Return the (x, y) coordinate for the center point of the cell that contains the specified text.  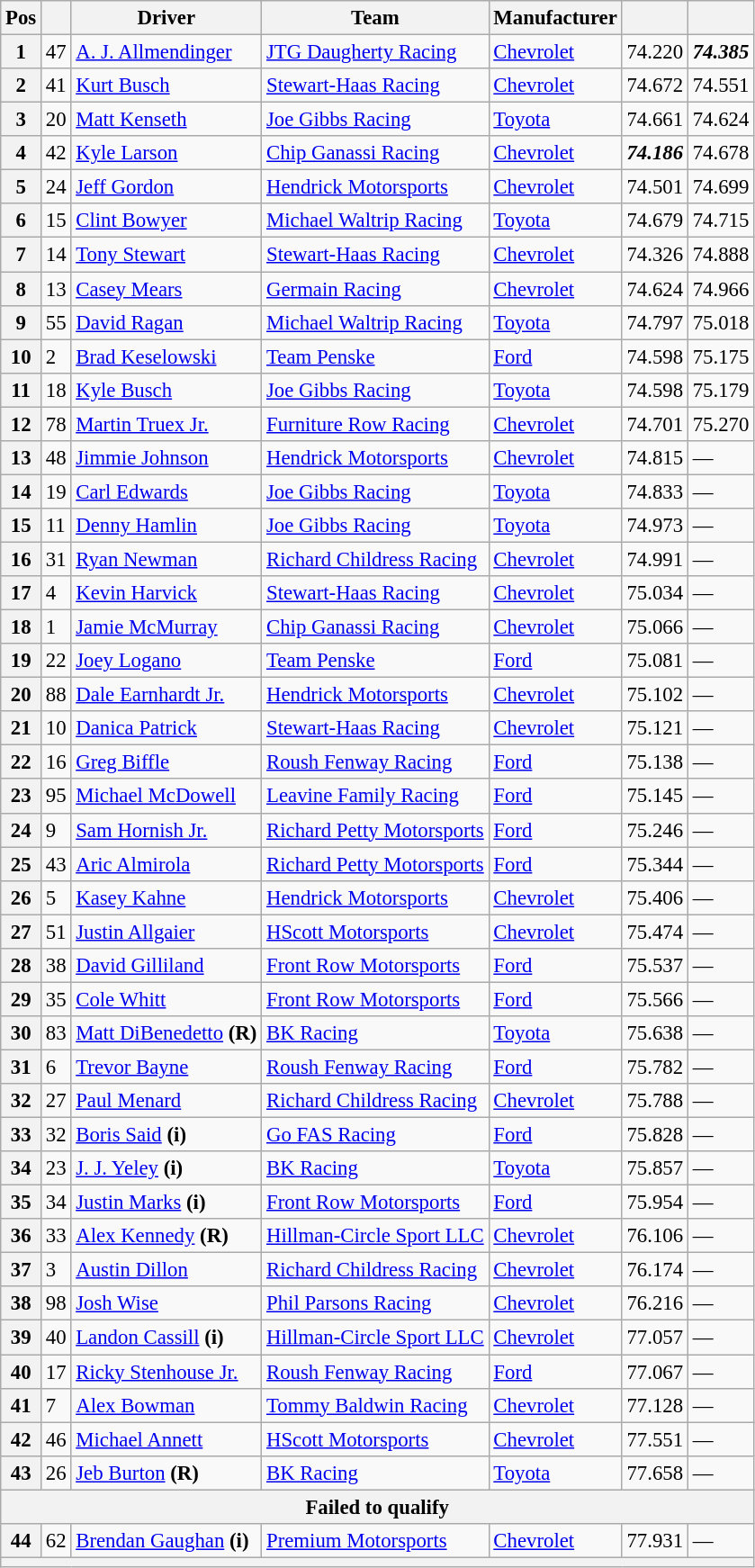
Michael McDowell (166, 797)
75.406 (655, 897)
75.018 (720, 322)
Matt DiBenedetto (R) (166, 1033)
74.815 (655, 458)
28 (22, 966)
75.121 (655, 728)
74.678 (720, 153)
77.658 (655, 1473)
Justin Allgaier (166, 932)
48 (56, 458)
Leavine Family Racing (375, 797)
Kyle Busch (166, 390)
Furniture Row Racing (375, 424)
30 (22, 1033)
74.833 (655, 491)
Germain Racing (375, 289)
25 (22, 864)
Kyle Larson (166, 153)
77.128 (655, 1405)
Jimmie Johnson (166, 458)
Carl Edwards (166, 491)
Failed to qualify (378, 1507)
75.828 (655, 1135)
Driver (166, 18)
74.797 (655, 322)
62 (56, 1541)
75.102 (655, 695)
75.782 (655, 1067)
Ricky Stenhouse Jr. (166, 1372)
Justin Marks (i) (166, 1203)
Landon Cassill (i) (166, 1338)
Kevin Harvick (166, 593)
David Ragan (166, 322)
Jamie McMurray (166, 627)
Team (375, 18)
74.220 (655, 52)
75.179 (720, 390)
74.661 (655, 120)
JTG Daugherty Racing (375, 52)
David Gilliland (166, 966)
Boris Said (i) (166, 1135)
74.973 (655, 526)
21 (22, 728)
Denny Hamlin (166, 526)
75.246 (655, 830)
75.474 (655, 932)
Josh Wise (166, 1304)
47 (56, 52)
46 (56, 1439)
74.991 (655, 559)
Jeb Burton (R) (166, 1473)
77.551 (655, 1439)
74.186 (655, 153)
8 (22, 289)
55 (56, 322)
Manufacturer (555, 18)
12 (22, 424)
Trevor Bayne (166, 1067)
Jeff Gordon (166, 187)
44 (22, 1541)
83 (56, 1033)
Kasey Kahne (166, 897)
74.501 (655, 187)
76.174 (655, 1270)
Paul Menard (166, 1101)
Danica Patrick (166, 728)
75.145 (655, 797)
74.551 (720, 86)
A. J. Allmendinger (166, 52)
74.701 (655, 424)
51 (56, 932)
Martin Truex Jr. (166, 424)
Premium Motorsports (375, 1541)
Aric Almirola (166, 864)
75.566 (655, 999)
Clint Bowyer (166, 221)
74.326 (655, 255)
Brad Keselowski (166, 356)
Tommy Baldwin Racing (375, 1405)
Sam Hornish Jr. (166, 830)
Greg Biffle (166, 762)
74.888 (720, 255)
75.537 (655, 966)
75.175 (720, 356)
78 (56, 424)
Alex Bowman (166, 1405)
Joey Logano (166, 661)
Tony Stewart (166, 255)
Alex Kennedy (R) (166, 1236)
37 (22, 1270)
Austin Dillon (166, 1270)
75.788 (655, 1101)
74.679 (655, 221)
75.954 (655, 1203)
75.344 (655, 864)
36 (22, 1236)
Kurt Busch (166, 86)
75.138 (655, 762)
Michael Annett (166, 1439)
Casey Mears (166, 289)
Matt Kenseth (166, 120)
98 (56, 1304)
74.699 (720, 187)
76.106 (655, 1236)
J. J. Yeley (i) (166, 1168)
74.672 (655, 86)
74.385 (720, 52)
77.067 (655, 1372)
75.034 (655, 593)
Pos (22, 18)
75.270 (720, 424)
77.057 (655, 1338)
Dale Earnhardt Jr. (166, 695)
76.216 (655, 1304)
Ryan Newman (166, 559)
74.715 (720, 221)
Go FAS Racing (375, 1135)
Phil Parsons Racing (375, 1304)
75.857 (655, 1168)
74.966 (720, 289)
77.931 (655, 1541)
29 (22, 999)
Cole Whitt (166, 999)
Brendan Gaughan (i) (166, 1541)
75.066 (655, 627)
95 (56, 797)
75.638 (655, 1033)
39 (22, 1338)
88 (56, 695)
75.081 (655, 661)
